Pinpoint the cell where the given text exists, returning its [x, y] midpoint coordinate. 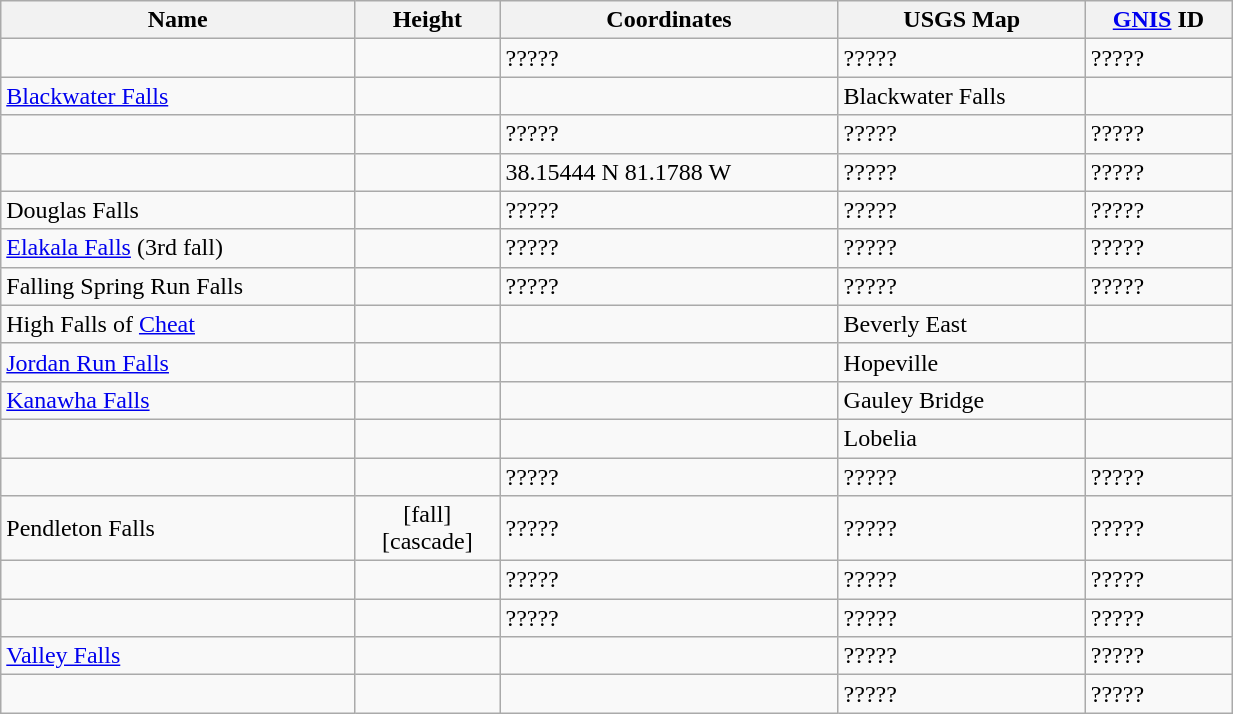
Kanawha Falls [178, 400]
Hopeville [962, 362]
Height [428, 20]
Pendleton Falls [178, 528]
Douglas Falls [178, 210]
Gauley Bridge [962, 400]
Elakala Falls (3rd fall) [178, 248]
GNIS ID [1158, 20]
Name [178, 20]
High Falls of Cheat [178, 324]
Beverly East [962, 324]
Valley Falls [178, 656]
Lobelia [962, 438]
38.15444 N 81.1788 W [669, 172]
Jordan Run Falls [178, 362]
USGS Map [962, 20]
Falling Spring Run Falls [178, 286]
[fall] [cascade] [428, 528]
Coordinates [669, 20]
